Locate the cell with the specified text and output its (X, Y) center coordinate. 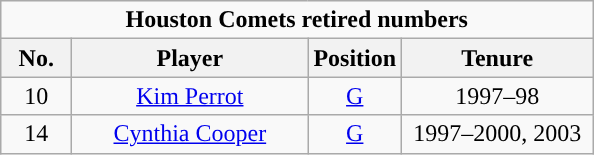
Tenure (498, 58)
1997–98 (498, 96)
Player (190, 58)
No. (36, 58)
Houston Comets retired numbers (297, 20)
Cynthia Cooper (190, 134)
10 (36, 96)
Kim Perrot (190, 96)
1997–2000, 2003 (498, 134)
Position (355, 58)
14 (36, 134)
